Return (X, Y) of the center of cell containing provided text 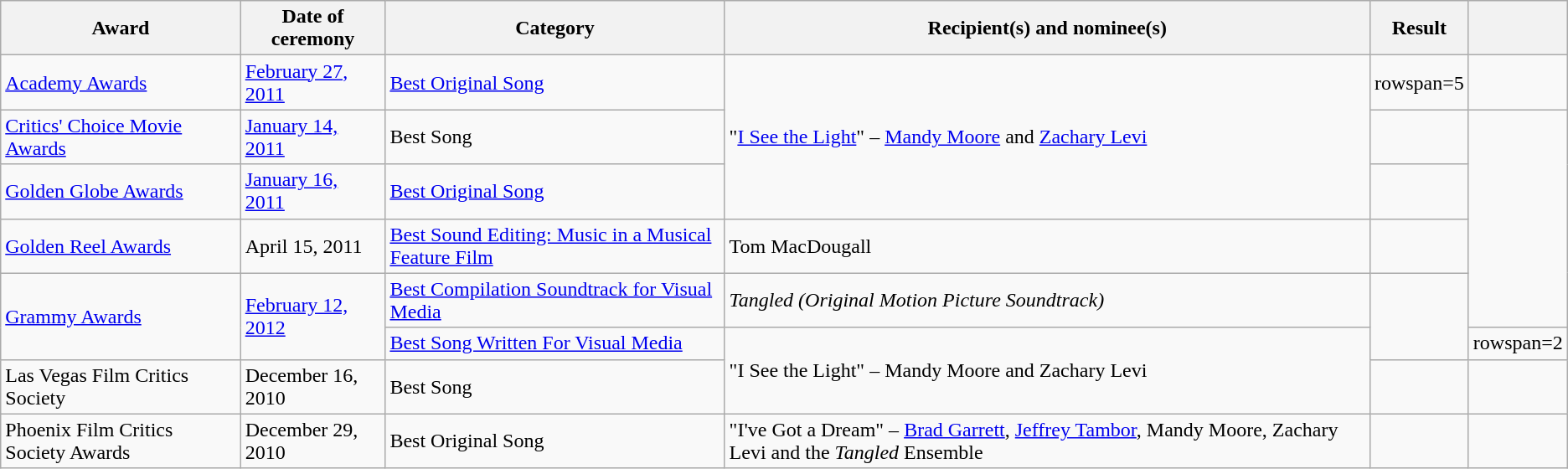
January 16, 2011 (313, 191)
Las Vegas Film Critics Society (121, 387)
February 27, 2011 (313, 82)
Result (1419, 28)
Critics' Choice Movie Awards (121, 137)
Best Sound Editing: Music in a Musical Feature Film (554, 246)
Recipient(s) and nominee(s) (1047, 28)
Academy Awards (121, 82)
Golden Globe Awards (121, 191)
Date of ceremony (313, 28)
Category (554, 28)
Tom MacDougall (1047, 246)
rowspan=2 (1518, 343)
rowspan=5 (1419, 82)
Phoenix Film Critics Society Awards (121, 441)
January 14, 2011 (313, 137)
April 15, 2011 (313, 246)
Tangled (Original Motion Picture Soundtrack) (1047, 300)
Golden Reel Awards (121, 246)
Award (121, 28)
February 12, 2012 (313, 317)
December 29, 2010 (313, 441)
Grammy Awards (121, 317)
Best Compilation Soundtrack for Visual Media (554, 300)
December 16, 2010 (313, 387)
"I've Got a Dream" – Brad Garrett, Jeffrey Tambor, Mandy Moore, Zachary Levi and the Tangled Ensemble (1047, 441)
Best Song Written For Visual Media (554, 343)
